Output the [X, Y] coordinate of the center of the cell containing the given text.  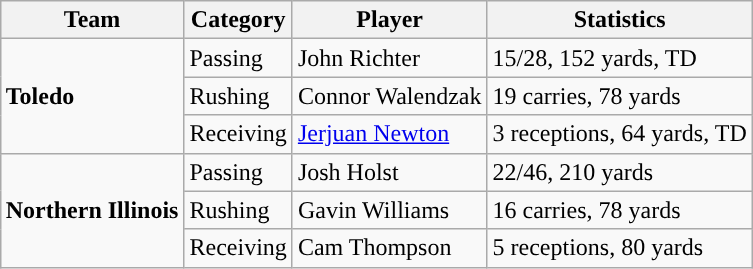
Toledo [92, 96]
15/28, 152 yards, TD [620, 58]
19 carries, 78 yards [620, 96]
Jerjuan Newton [390, 134]
John Richter [390, 58]
3 receptions, 64 yards, TD [620, 134]
Player [390, 20]
22/46, 210 yards [620, 172]
Statistics [620, 20]
Category [238, 20]
Northern Illinois [92, 210]
Gavin Williams [390, 210]
Connor Walendzak [390, 96]
Josh Holst [390, 172]
Team [92, 20]
Cam Thompson [390, 248]
5 receptions, 80 yards [620, 248]
16 carries, 78 yards [620, 210]
